Provide the [X, Y] coordinate of the cell's center where the given text is located.  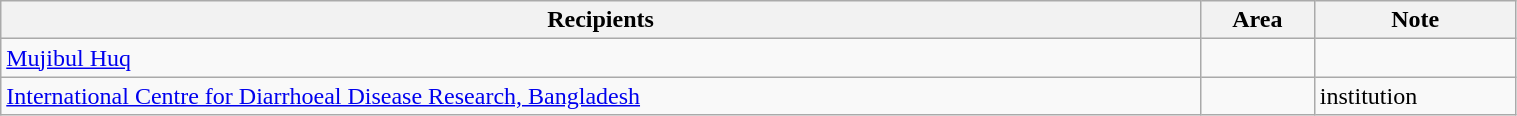
Mujibul Huq [601, 58]
Area [1257, 20]
institution [1415, 96]
International Centre for Diarrhoeal Disease Research, Bangladesh [601, 96]
Note [1415, 20]
Recipients [601, 20]
